Output the (X, Y) coordinate of the center of the cell containing the given text.  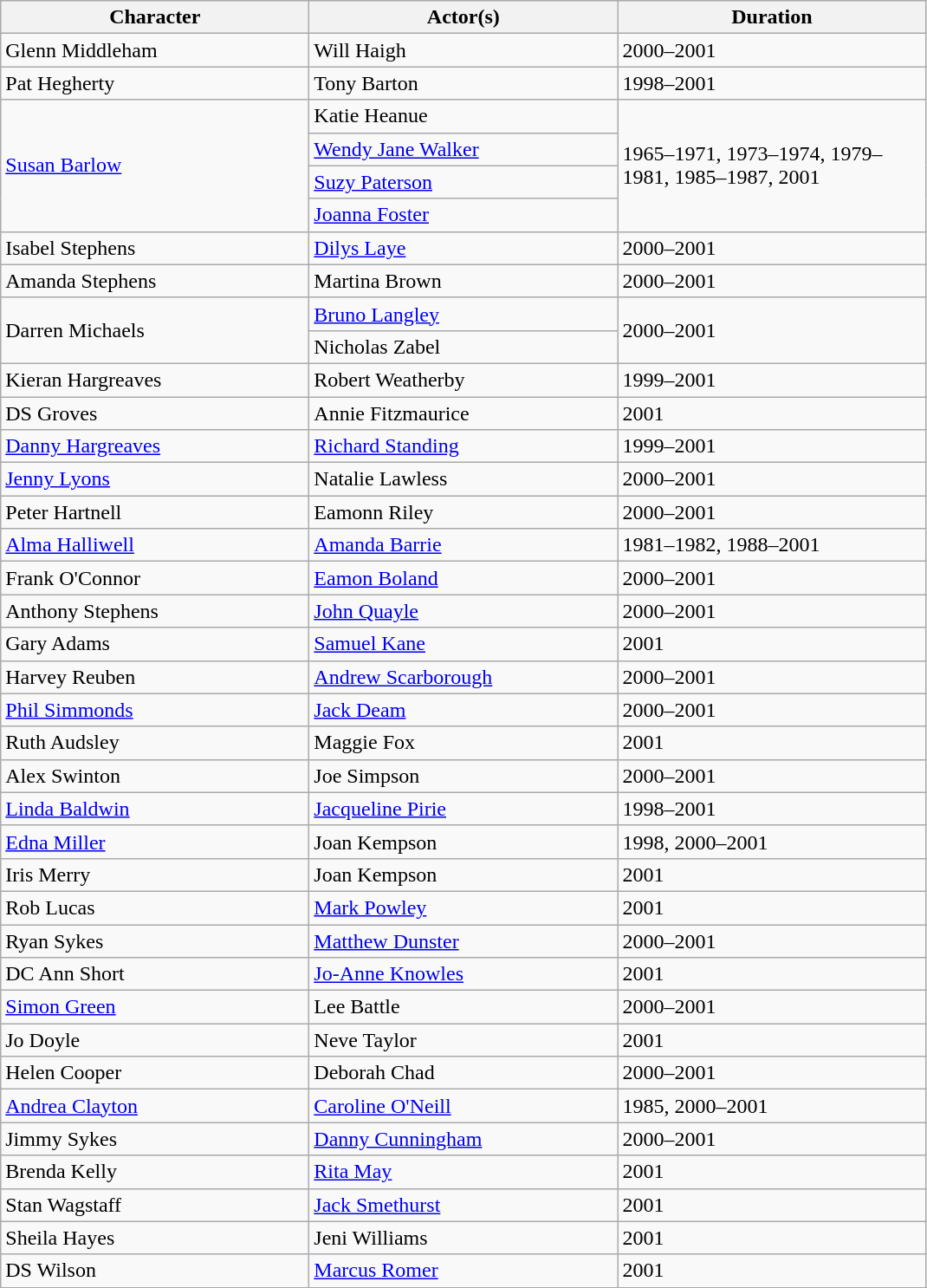
Suzy Paterson (463, 182)
Neve Taylor (463, 1040)
DC Ann Short (155, 974)
Will Haigh (463, 50)
Amanda Stephens (155, 281)
DS Groves (155, 413)
John Quayle (463, 611)
Frank O'Connor (155, 578)
Richard Standing (463, 446)
Eamonn Riley (463, 512)
Amanda Barrie (463, 545)
Kieran Hargreaves (155, 380)
Bruno Langley (463, 314)
Joe Simpson (463, 776)
Jeni Williams (463, 1238)
1985, 2000–2001 (772, 1106)
DS Wilson (155, 1271)
Jack Deam (463, 710)
Jimmy Sykes (155, 1139)
Danny Cunningham (463, 1139)
Annie Fitzmaurice (463, 413)
1998, 2000–2001 (772, 842)
Harvey Reuben (155, 677)
Natalie Lawless (463, 479)
Phil Simmonds (155, 710)
Dilys Laye (463, 248)
Jo-Anne Knowles (463, 974)
Jacqueline Pirie (463, 809)
Isabel Stephens (155, 248)
Ruth Audsley (155, 743)
Lee Battle (463, 1007)
Alma Halliwell (155, 545)
Caroline O'Neill (463, 1106)
Stan Wagstaff (155, 1205)
Andrew Scarborough (463, 677)
Joanna Foster (463, 215)
Katie Heanue (463, 116)
Brenda Kelly (155, 1172)
Helen Cooper (155, 1073)
Linda Baldwin (155, 809)
Tony Barton (463, 83)
1965–1971, 1973–1974, 1979–1981, 1985–1987, 2001 (772, 166)
Alex Swinton (155, 776)
Jack Smethurst (463, 1205)
Edna Miller (155, 842)
Nicholas Zabel (463, 347)
Jenny Lyons (155, 479)
Sheila Hayes (155, 1238)
Danny Hargreaves (155, 446)
Eamon Boland (463, 578)
Wendy Jane Walker (463, 149)
Darren Michaels (155, 330)
Character (155, 17)
Samuel Kane (463, 644)
Maggie Fox (463, 743)
1981–1982, 1988–2001 (772, 545)
Gary Adams (155, 644)
Matthew Dunster (463, 940)
Jo Doyle (155, 1040)
Susan Barlow (155, 166)
Martina Brown (463, 281)
Peter Hartnell (155, 512)
Andrea Clayton (155, 1106)
Mark Powley (463, 907)
Actor(s) (463, 17)
Deborah Chad (463, 1073)
Simon Green (155, 1007)
Robert Weatherby (463, 380)
Ryan Sykes (155, 940)
Glenn Middleham (155, 50)
Marcus Romer (463, 1271)
Duration (772, 17)
Rob Lucas (155, 907)
Anthony Stephens (155, 611)
Pat Hegherty (155, 83)
Iris Merry (155, 875)
Rita May (463, 1172)
